Locate the cell with the specified text and output its [X, Y] center coordinate. 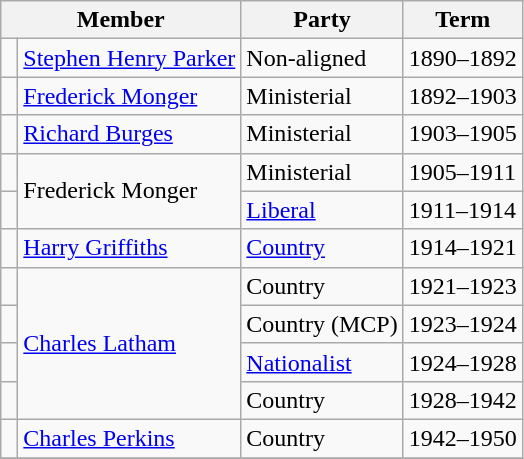
1892–1903 [462, 96]
1905–1911 [462, 172]
1914–1921 [462, 248]
1923–1924 [462, 324]
Term [462, 20]
1921–1923 [462, 286]
Member [121, 20]
Nationalist [322, 362]
1942–1950 [462, 438]
Party [322, 20]
1911–1914 [462, 210]
Country (MCP) [322, 324]
Richard Burges [130, 134]
1928–1942 [462, 400]
Harry Griffiths [130, 248]
Non-aligned [322, 58]
Liberal [322, 210]
1903–1905 [462, 134]
1924–1928 [462, 362]
Stephen Henry Parker [130, 58]
Charles Perkins [130, 438]
Charles Latham [130, 343]
1890–1892 [462, 58]
